Return the [X, Y] coordinate for the center point of the cell that contains the specified text.  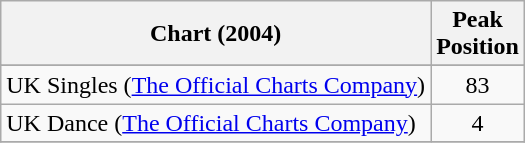
UK Dance (The Official Charts Company) [216, 123]
Chart (2004) [216, 34]
83 [478, 85]
PeakPosition [478, 34]
UK Singles (The Official Charts Company) [216, 85]
4 [478, 123]
